Extract the [X, Y] coordinate from the center of the cell holding the provided text.  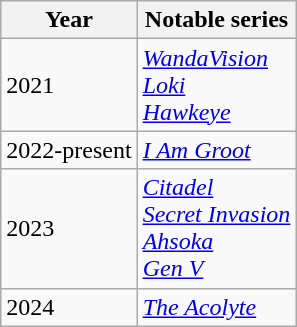
2021 [69, 85]
CitadelSecret InvasionAhsokaGen V [216, 228]
WandaVisionLokiHawkeye [216, 85]
The Acolyte [216, 307]
Year [69, 20]
2023 [69, 228]
Notable series [216, 20]
2022-present [69, 150]
I Am Groot [216, 150]
2024 [69, 307]
